Extract the (X, Y) coordinate from the center of the cell holding the provided text.  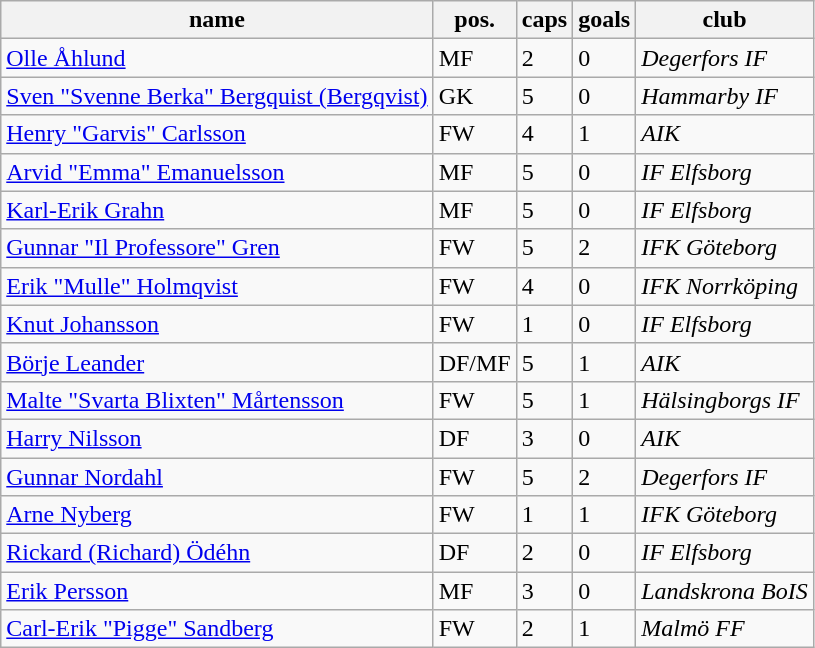
IFK Norrköping (725, 286)
Hammarby IF (725, 96)
GK (474, 96)
Arne Nyberg (217, 515)
Hälsingborgs IF (725, 400)
Erik Persson (217, 591)
goals (604, 20)
Malmö FF (725, 629)
Harry Nilsson (217, 438)
Erik "Mulle" Holmqvist (217, 286)
pos. (474, 20)
Malte "Svarta Blixten" Mårtensson (217, 400)
Arvid "Emma" Emanuelsson (217, 172)
Börje Leander (217, 362)
DF/MF (474, 362)
Carl-Erik "Pigge" Sandberg (217, 629)
Henry "Garvis" Carlsson (217, 134)
caps (544, 20)
Rickard (Richard) Ödéhn (217, 553)
club (725, 20)
Knut Johansson (217, 324)
Gunnar Nordahl (217, 477)
Karl-Erik Grahn (217, 210)
Gunnar "Il Professore" Gren (217, 248)
name (217, 20)
Sven "Svenne Berka" Bergquist (Bergqvist) (217, 96)
Olle Åhlund (217, 58)
Landskrona BoIS (725, 591)
